Locate the cell with the specified text and output its [X, Y] center coordinate. 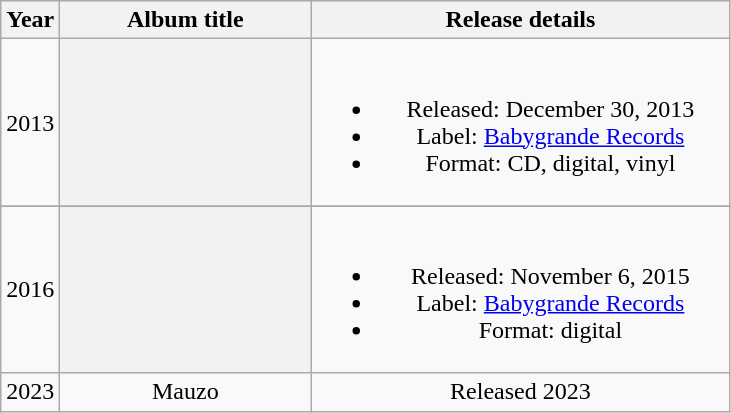
Released 2023 [520, 392]
Year [30, 20]
Released: December 30, 2013Label: Babygrande RecordsFormat: CD, digital, vinyl [520, 122]
2013 [30, 122]
2023 [30, 392]
Mauzo [186, 392]
Album title [186, 20]
2016 [30, 290]
Released: November 6, 2015Label: Babygrande RecordsFormat: digital [520, 290]
Release details [520, 20]
